Identify which cell holds the provided text, then report its [X, Y] central coordinate. 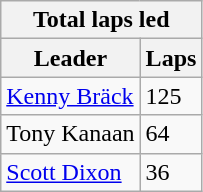
Laps [171, 58]
Tony Kanaan [70, 134]
Kenny Bräck [70, 96]
Total laps led [102, 20]
Leader [70, 58]
36 [171, 172]
125 [171, 96]
64 [171, 134]
Scott Dixon [70, 172]
